Return the (x, y) coordinate for the center point of the cell that contains the specified text.  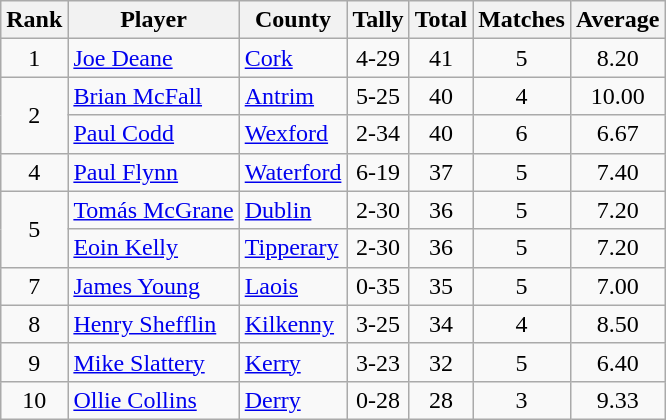
Mike Slattery (154, 362)
35 (441, 286)
County (293, 20)
Cork (293, 58)
10 (34, 400)
10.00 (618, 96)
Laois (293, 286)
Wexford (293, 134)
Average (618, 20)
7.00 (618, 286)
Matches (522, 20)
Derry (293, 400)
Player (154, 20)
Tipperary (293, 248)
5-25 (378, 96)
28 (441, 400)
James Young (154, 286)
Henry Shefflin (154, 324)
6 (522, 134)
2 (34, 115)
3-23 (378, 362)
Kilkenny (293, 324)
34 (441, 324)
Ollie Collins (154, 400)
Paul Codd (154, 134)
Rank (34, 20)
8 (34, 324)
Eoin Kelly (154, 248)
Paul Flynn (154, 172)
2-34 (378, 134)
32 (441, 362)
37 (441, 172)
8.50 (618, 324)
6.67 (618, 134)
7.40 (618, 172)
1 (34, 58)
4-29 (378, 58)
Kerry (293, 362)
3 (522, 400)
Antrim (293, 96)
Total (441, 20)
6.40 (618, 362)
7 (34, 286)
3-25 (378, 324)
Tally (378, 20)
Joe Deane (154, 58)
Waterford (293, 172)
9 (34, 362)
41 (441, 58)
0-35 (378, 286)
8.20 (618, 58)
9.33 (618, 400)
6-19 (378, 172)
Dublin (293, 210)
Tomás McGrane (154, 210)
0-28 (378, 400)
Brian McFall (154, 96)
